Return [X, Y] of the center of cell containing provided text 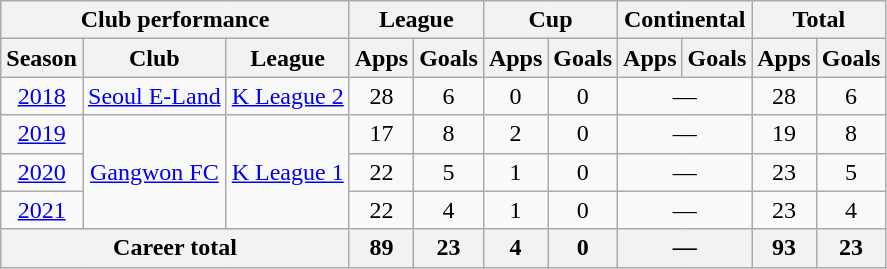
Club performance [175, 20]
2021 [42, 210]
Total [819, 20]
2020 [42, 172]
93 [784, 248]
Gangwon FC [154, 172]
89 [381, 248]
19 [784, 134]
Cup [550, 20]
Career total [175, 248]
2 [515, 134]
2018 [42, 96]
Season [42, 58]
2019 [42, 134]
17 [381, 134]
Continental [685, 20]
Seoul E-Land [154, 96]
K League 2 [288, 96]
Club [154, 58]
K League 1 [288, 172]
